Locate the cell with the specified text and output its (X, Y) center coordinate. 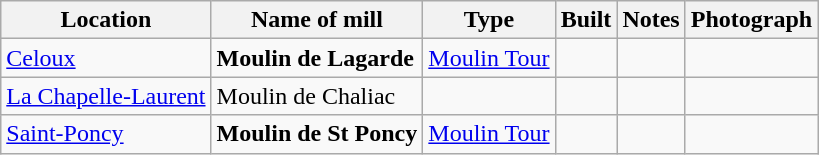
Notes (651, 20)
Moulin de Chaliac (317, 96)
Moulin de St Poncy (317, 134)
La Chapelle-Laurent (106, 96)
Name of mill (317, 20)
Type (489, 20)
Saint-Poncy (106, 134)
Moulin de Lagarde (317, 58)
Celoux (106, 58)
Location (106, 20)
Photograph (751, 20)
Built (586, 20)
